From the cell containing the given text, extract its center point as (x, y) coordinate. 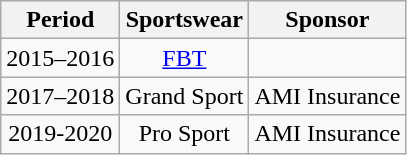
2015–2016 (60, 58)
FBT (184, 58)
2019-2020 (60, 134)
Sponsor (328, 20)
Pro Sport (184, 134)
2017–2018 (60, 96)
Grand Sport (184, 96)
Sportswear (184, 20)
Period (60, 20)
